Capture the cell that displays the provided text and extract its [x, y] central coordinate. 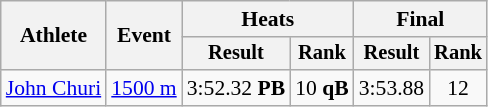
12 [458, 88]
3:53.88 [392, 88]
3:52.32 PB [236, 88]
Event [144, 36]
John Churi [54, 88]
10 qB [322, 88]
Final [420, 19]
Heats [268, 19]
1500 m [144, 88]
Athlete [54, 36]
